Determine the [X, Y] coordinate at the center of the cell enclosing the given text.  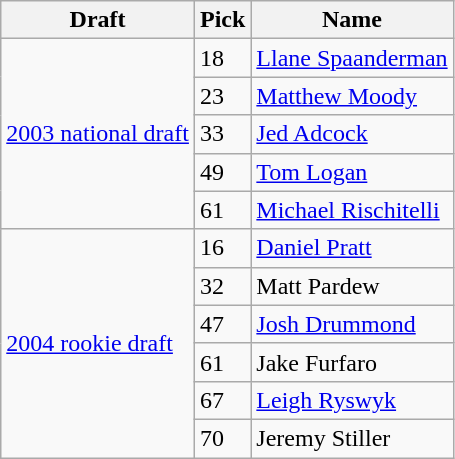
23 [222, 96]
Draft [98, 20]
Matt Pardew [352, 286]
47 [222, 324]
33 [222, 134]
2003 national draft [98, 134]
49 [222, 172]
Daniel Pratt [352, 248]
70 [222, 438]
Matthew Moody [352, 96]
Jake Furfaro [352, 362]
32 [222, 286]
Llane Spaanderman [352, 58]
2004 rookie draft [98, 343]
16 [222, 248]
18 [222, 58]
Josh Drummond [352, 324]
Name [352, 20]
Jed Adcock [352, 134]
Michael Rischitelli [352, 210]
Leigh Ryswyk [352, 400]
67 [222, 400]
Pick [222, 20]
Jeremy Stiller [352, 438]
Tom Logan [352, 172]
